Pinpoint the cell where the given text exists, returning its (x, y) midpoint coordinate. 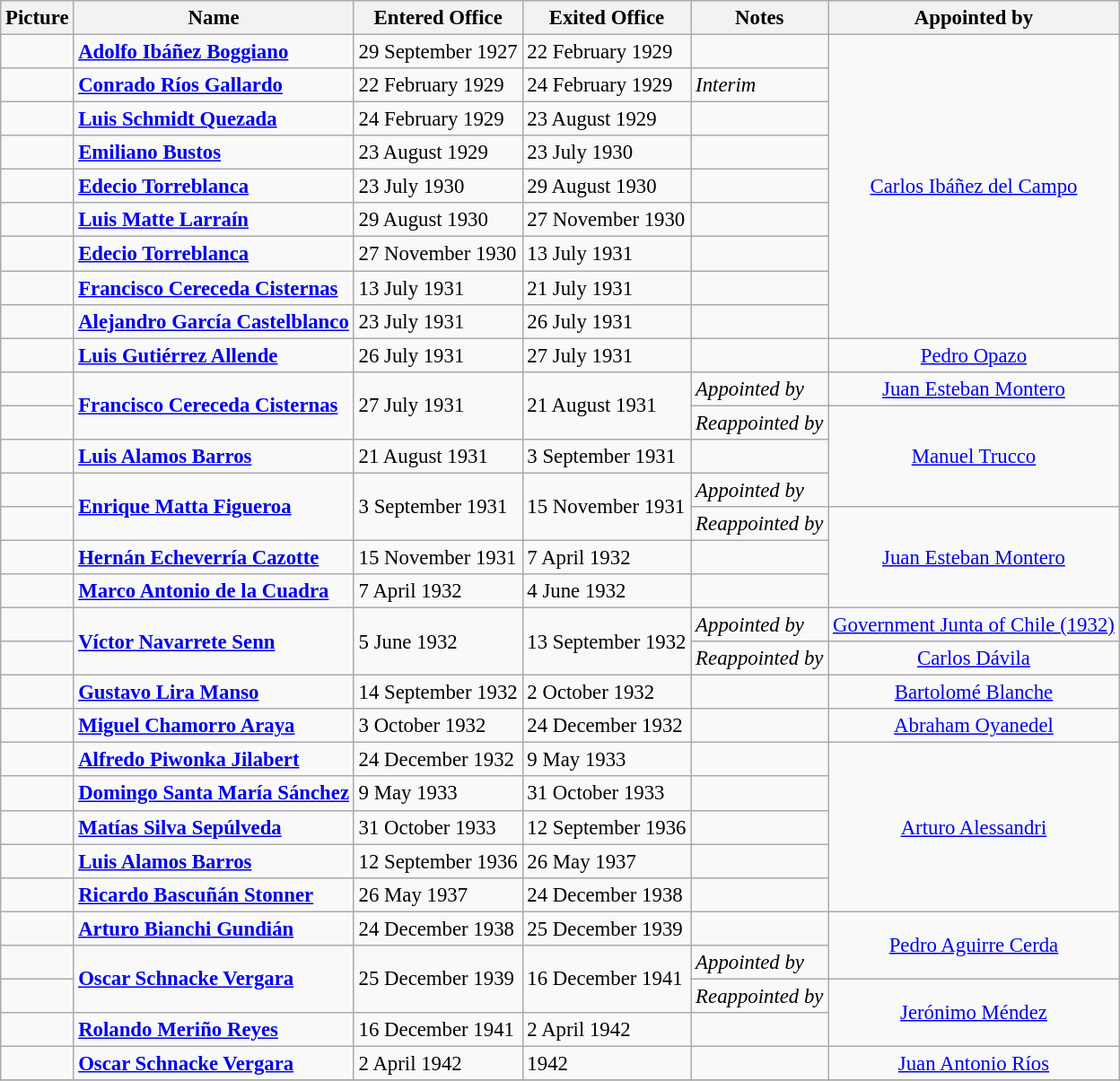
Luis Schmidt Quezada (214, 119)
Adolfo Ibáñez Boggiano (214, 52)
Exited Office (607, 18)
Arturo Alessandri (974, 827)
Miguel Chamorro Araya (214, 726)
Government Junta of Chile (1932) (974, 625)
Rolando Meriño Reyes (214, 1030)
1942 (607, 1063)
Abraham Oyanedel (974, 726)
4 June 1932 (607, 591)
Luis Matte Larraín (214, 220)
Alejandro García Castelblanco (214, 321)
Entered Office (438, 18)
Domingo Santa María Sánchez (214, 794)
Pedro Opazo (974, 355)
2 October 1932 (607, 693)
21 July 1931 (607, 288)
Carlos Ibáñez del Campo (974, 187)
Picture (38, 18)
Luis Gutiérrez Allende (214, 355)
Alfredo Piwonka Jilabert (214, 760)
23 July 1931 (438, 321)
5 June 1932 (438, 642)
13 September 1932 (607, 642)
14 September 1932 (438, 693)
Enrique Matta Figueroa (214, 506)
Manuel Trucco (974, 456)
Marco Antonio de la Cuadra (214, 591)
Interim (759, 85)
Name (214, 18)
Juan Antonio Ríos (974, 1063)
Matías Silva Sepúlveda (214, 827)
Gustavo Lira Manso (214, 693)
Arturo Bianchi Gundián (214, 928)
Emiliano Bustos (214, 153)
Bartolomé Blanche (974, 693)
Ricardo Bascuñán Stonner (214, 894)
Pedro Aguirre Cerda (974, 946)
Carlos Dávila (974, 658)
Víctor Navarrete Senn (214, 642)
Notes (759, 18)
Conrado Ríos Gallardo (214, 85)
3 October 1932 (438, 726)
Jerónimo Méndez (974, 1012)
29 September 1927 (438, 52)
Hernán Echeverría Cazotte (214, 557)
